Identify which cell holds the provided text, then report its [x, y] central coordinate. 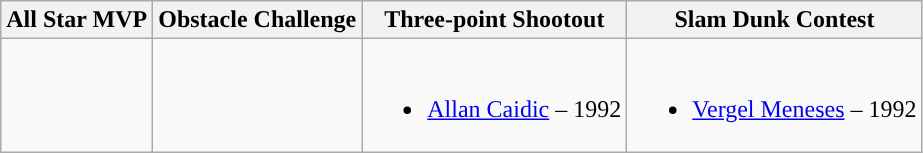
Allan Caidic – 1992 [494, 96]
Three-point Shootout [494, 20]
Obstacle Challenge [258, 20]
Vergel Meneses – 1992 [774, 96]
All Star MVP [77, 20]
Slam Dunk Contest [774, 20]
